Return the (X, Y) coordinate for the center point of the cell that contains the specified text.  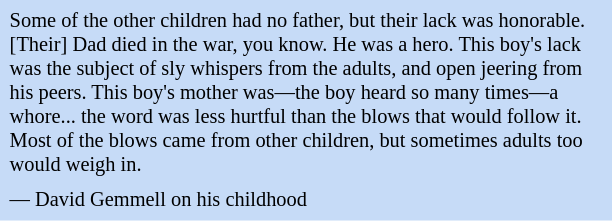
— David Gemmell on his childhood (306, 200)
